Determine the [x, y] coordinate at the center of the cell enclosing the given text.  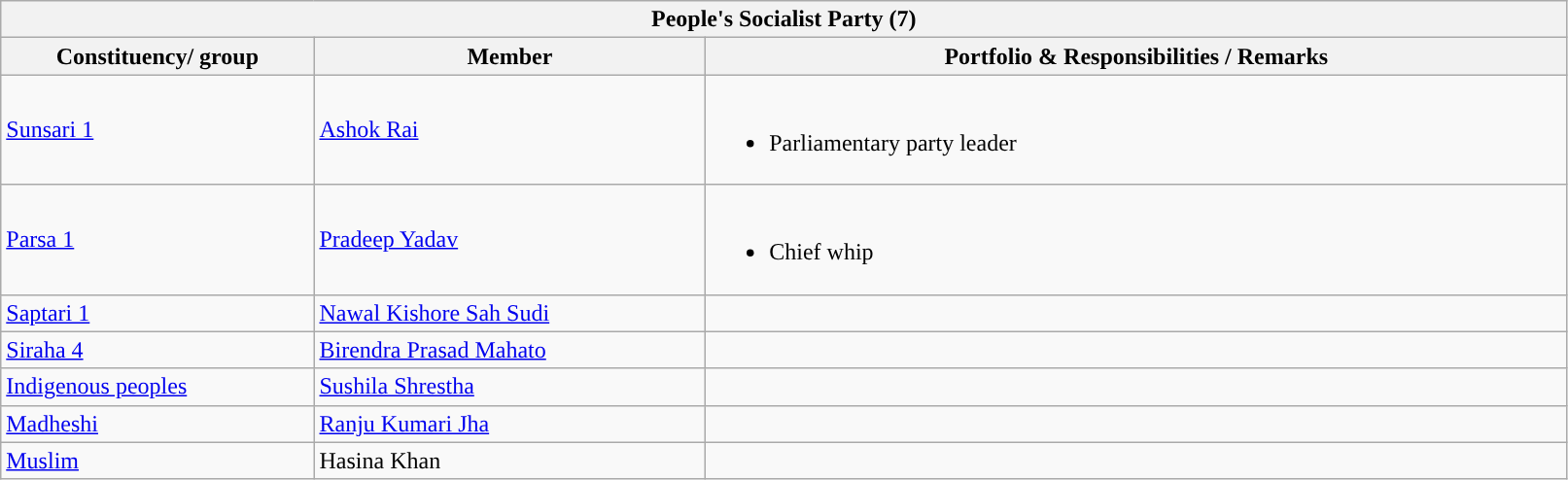
Chief whip [1136, 239]
Muslim [157, 461]
Birendra Prasad Mahato [509, 350]
People's Socialist Party (7) [784, 19]
Siraha 4 [157, 350]
Indigenous peoples [157, 387]
Madheshi [157, 424]
Sushila Shrestha [509, 387]
Constituency/ group [157, 56]
Pradeep Yadav [509, 239]
Portfolio & Responsibilities / Remarks [1136, 56]
Member [509, 56]
Hasina Khan [509, 461]
Parsa 1 [157, 239]
Sunsari 1 [157, 130]
Nawal Kishore Sah Sudi [509, 313]
Parliamentary party leader [1136, 130]
Ashok Rai [509, 130]
Ranju Kumari Jha [509, 424]
Saptari 1 [157, 313]
